Capture the cell that displays the provided text and extract its (x, y) central coordinate. 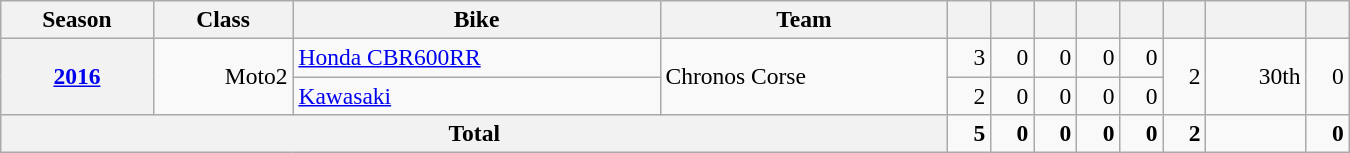
Team (804, 19)
Class (223, 19)
3 (970, 57)
2016 (77, 76)
Bike (476, 19)
30th (1256, 76)
5 (970, 133)
Total (474, 133)
Season (77, 19)
Chronos Corse (804, 76)
Moto2 (223, 76)
Kawasaki (476, 95)
Honda CBR600RR (476, 57)
